Identify which cell holds the provided text, then report its (X, Y) central coordinate. 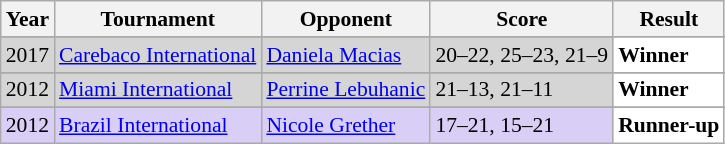
Result (668, 19)
21–13, 21–11 (522, 90)
Miami International (158, 90)
Tournament (158, 19)
2017 (28, 55)
Score (522, 19)
Year (28, 19)
Perrine Lebuhanic (346, 90)
Runner-up (668, 126)
20–22, 25–23, 21–9 (522, 55)
Nicole Grether (346, 126)
Brazil International (158, 126)
Opponent (346, 19)
17–21, 15–21 (522, 126)
Carebaco International (158, 55)
Daniela Macias (346, 55)
